Scan for the cell matching the given text and deliver its (x, y) coordinate at center. 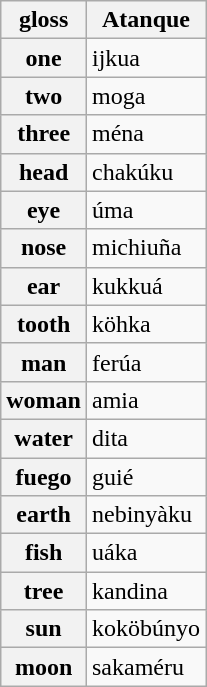
nose (44, 248)
chakúku (146, 172)
two (44, 96)
Atanque (146, 20)
fish (44, 553)
michiuña (146, 248)
guié (146, 477)
earth (44, 515)
uáka (146, 553)
three (44, 134)
ména (146, 134)
köhka (146, 324)
ear (44, 286)
tooth (44, 324)
tree (44, 591)
kukkuá (146, 286)
ijkua (146, 58)
moon (44, 667)
ferúa (146, 362)
dita (146, 438)
woman (44, 400)
eye (44, 210)
úma (146, 210)
kandina (146, 591)
sakaméru (146, 667)
nebinyàku (146, 515)
head (44, 172)
amia (146, 400)
koköbúnyo (146, 629)
one (44, 58)
sun (44, 629)
fuego (44, 477)
water (44, 438)
gloss (44, 20)
man (44, 362)
moga (146, 96)
